Return [X, Y] of the center of cell containing provided text 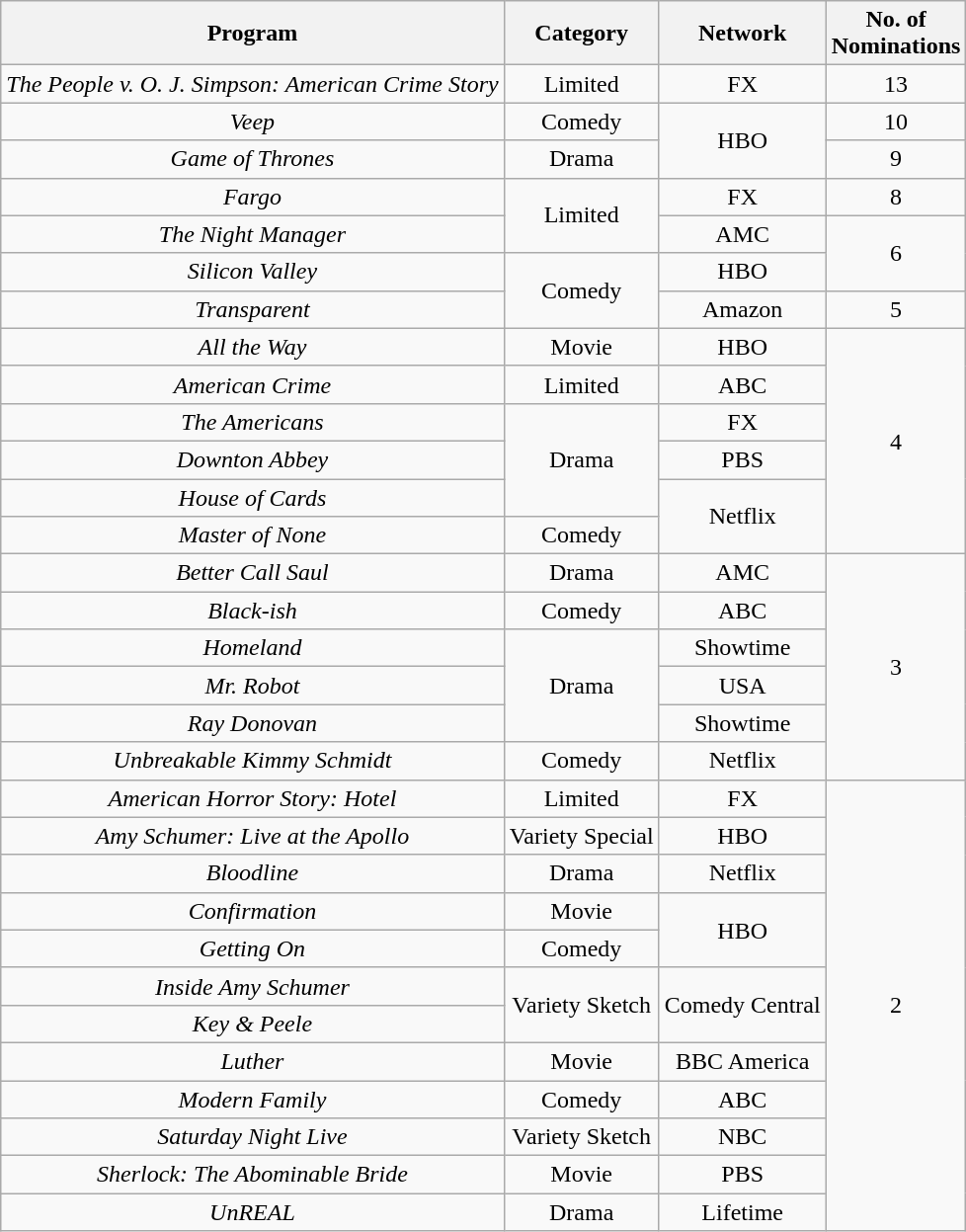
Variety Special [581, 836]
The Americans [253, 422]
Amy Schumer: Live at the Apollo [253, 836]
Luther [253, 1061]
Confirmation [253, 911]
Program [253, 34]
NBC [743, 1137]
Unbreakable Kimmy Schmidt [253, 761]
8 [896, 197]
Sherlock: The Abominable Bride [253, 1175]
Veep [253, 122]
Comedy Central [743, 1005]
5 [896, 309]
9 [896, 159]
Category [581, 34]
Game of Thrones [253, 159]
Homeland [253, 648]
Fargo [253, 197]
All the Way [253, 347]
Black-ish [253, 611]
Network [743, 34]
Better Call Saul [253, 573]
Key & Peele [253, 1024]
UnREAL [253, 1212]
Saturday Night Live [253, 1137]
Getting On [253, 948]
House of Cards [253, 497]
Silicon Valley [253, 272]
American Crime [253, 384]
USA [743, 686]
No. ofNominations [896, 34]
Transparent [253, 309]
Lifetime [743, 1212]
Ray Donovan [253, 723]
The People v. O. J. Simpson: American Crime Story [253, 84]
Amazon [743, 309]
6 [896, 253]
3 [896, 667]
Mr. Robot [253, 686]
American Horror Story: Hotel [253, 798]
Master of None [253, 535]
The Night Manager [253, 234]
2 [896, 1006]
Downton Abbey [253, 459]
Inside Amy Schumer [253, 986]
4 [896, 441]
10 [896, 122]
Modern Family [253, 1100]
13 [896, 84]
BBC America [743, 1061]
Bloodline [253, 873]
